Capture the cell that displays the provided text and extract its (x, y) central coordinate. 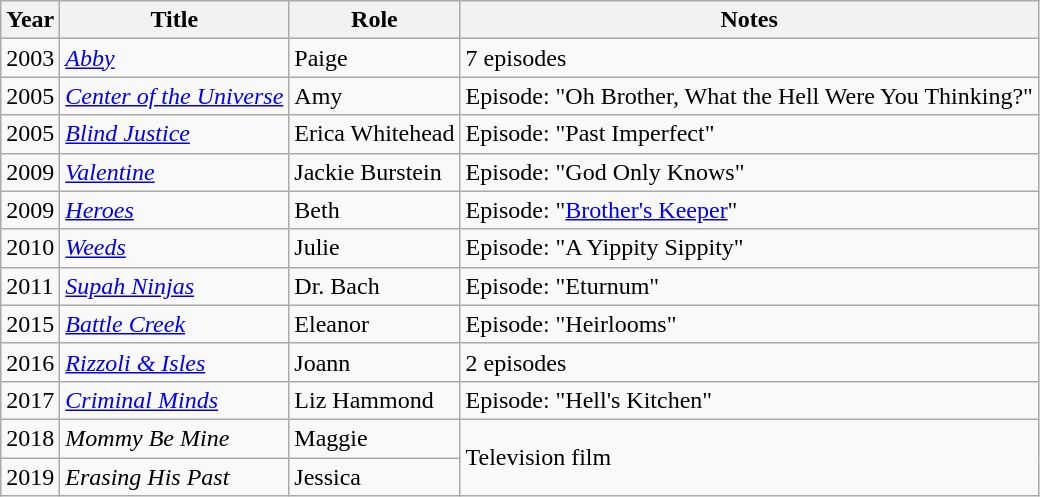
Episode: "Hell's Kitchen" (749, 400)
Dr. Bach (374, 286)
Maggie (374, 438)
2018 (30, 438)
2 episodes (749, 362)
2019 (30, 477)
Role (374, 20)
Episode: "Heirlooms" (749, 324)
Weeds (174, 248)
2017 (30, 400)
Episode: "Past Imperfect" (749, 134)
Episode: "A Yippity Sippity" (749, 248)
2015 (30, 324)
Jessica (374, 477)
Title (174, 20)
7 episodes (749, 58)
Beth (374, 210)
Heroes (174, 210)
Episode: "Oh Brother, What the Hell Were You Thinking?" (749, 96)
Episode: "God Only Knows" (749, 172)
Criminal Minds (174, 400)
Liz Hammond (374, 400)
Paige (374, 58)
2011 (30, 286)
Episode: "Eturnum" (749, 286)
2003 (30, 58)
Mommy Be Mine (174, 438)
Rizzoli & Isles (174, 362)
2016 (30, 362)
Notes (749, 20)
Center of the Universe (174, 96)
Eleanor (374, 324)
Amy (374, 96)
Erasing His Past (174, 477)
Julie (374, 248)
Abby (174, 58)
Joann (374, 362)
Blind Justice (174, 134)
Jackie Burstein (374, 172)
Television film (749, 457)
Battle Creek (174, 324)
Valentine (174, 172)
Supah Ninjas (174, 286)
2010 (30, 248)
Year (30, 20)
Erica Whitehead (374, 134)
Episode: "Brother's Keeper" (749, 210)
